Scan for the cell matching the given text and deliver its (x, y) coordinate at center. 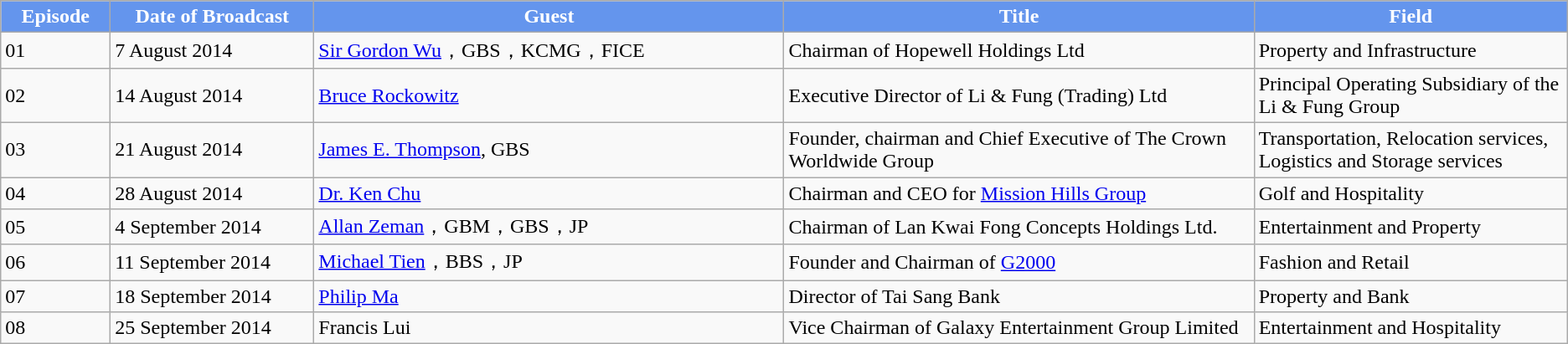
21 August 2014 (213, 149)
07 (55, 296)
Dr. Ken Chu (549, 193)
Transportation, Relocation services, Logistics and Storage services (1411, 149)
06 (55, 263)
Allan Zeman，GBM，GBS，JP (549, 228)
Founder and Chairman of G2000 (1019, 263)
08 (55, 328)
25 September 2014 (213, 328)
Bruce Rockowitz (549, 95)
Philip Ma (549, 296)
28 August 2014 (213, 193)
Francis Lui (549, 328)
01 (55, 50)
Date of Broadcast (213, 17)
05 (55, 228)
03 (55, 149)
Golf and Hospitality (1411, 193)
Director of Tai Sang Bank (1019, 296)
02 (55, 95)
4 September 2014 (213, 228)
11 September 2014 (213, 263)
14 August 2014 (213, 95)
Executive Director of Li & Fung (Trading) Ltd (1019, 95)
Field (1411, 17)
Guest (549, 17)
Fashion and Retail (1411, 263)
Entertainment and Hospitality (1411, 328)
Chairman and CEO for Mission Hills Group (1019, 193)
Principal Operating Subsidiary of the Li & Fung Group (1411, 95)
Michael Tien，BBS，JP (549, 263)
Property and Bank (1411, 296)
Episode (55, 17)
Vice Chairman of Galaxy Entertainment Group Limited (1019, 328)
Title (1019, 17)
Entertainment and Property (1411, 228)
Property and Infrastructure (1411, 50)
Chairman of Lan Kwai Fong Concepts Holdings Ltd. (1019, 228)
Founder, chairman and Chief Executive of The Crown Worldwide Group (1019, 149)
Sir Gordon Wu，GBS，KCMG，FICE (549, 50)
18 September 2014 (213, 296)
James E. Thompson, GBS (549, 149)
04 (55, 193)
Chairman of Hopewell Holdings Ltd (1019, 50)
7 August 2014 (213, 50)
